Locate the cell with the specified text and output its [x, y] center coordinate. 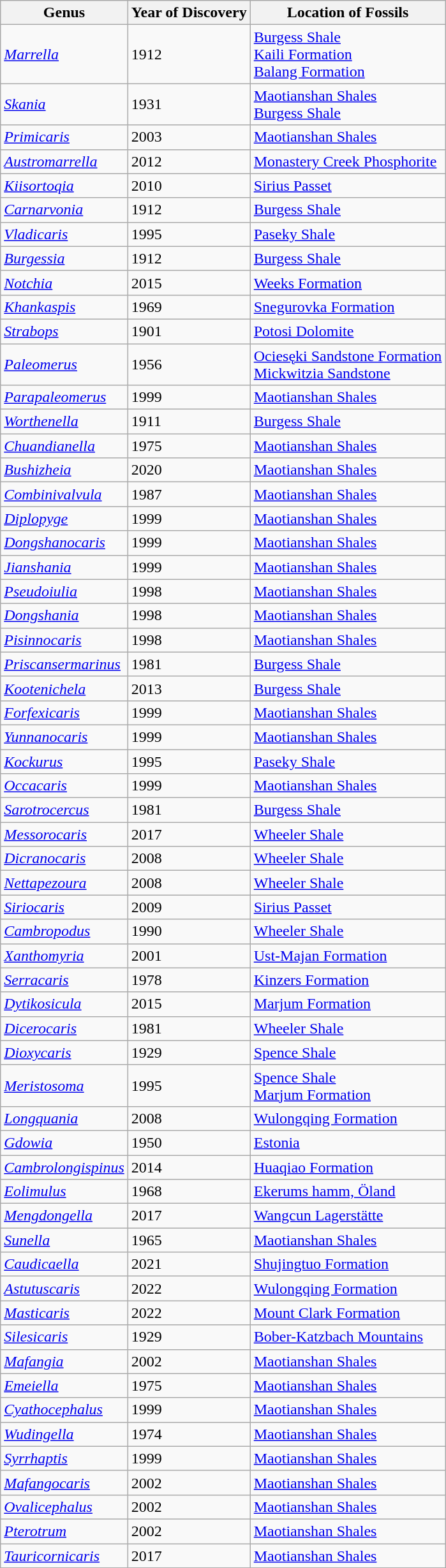
1978 [189, 980]
Strabops [64, 331]
2014 [189, 1167]
1974 [189, 1434]
Messorocaris [64, 834]
Genus [64, 13]
2009 [189, 907]
Bober-Katzbach Mountains [348, 1337]
Marrella [64, 54]
Dicerocaris [64, 1028]
Yunnanocaris [64, 737]
Maotianshan ShalesBurgess Shale [348, 105]
Location of Fossils [348, 13]
Chuandianella [64, 446]
Jianshania [64, 567]
Dongshanocaris [64, 543]
Wangcun Lagerstätte [348, 1216]
Estonia [348, 1143]
Tauricornicaris [64, 1556]
Pterotrum [64, 1531]
Dytikosicula [64, 1004]
Kinzers Formation [348, 980]
Shujingtuo Formation [348, 1264]
Dongshania [64, 616]
Vladicaris [64, 234]
Spence Shale [348, 1053]
Notchia [64, 283]
1911 [189, 422]
Kiisortoqia [64, 186]
Parapaleomerus [64, 397]
1969 [189, 307]
Syrrhaptis [64, 1458]
Wudingella [64, 1434]
2021 [189, 1264]
Marjum Formation [348, 1004]
Bushizheia [64, 470]
Eolimulus [64, 1192]
Gdowia [64, 1143]
Austromarrella [64, 161]
Ociesęki Sandstone FormationMickwitzia Sandstone [348, 364]
2001 [189, 956]
Mafangocaris [64, 1483]
Monastery Creek Phosphorite [348, 161]
Huaqiao Formation [348, 1167]
Mafangia [64, 1361]
Serracaris [64, 980]
Xanthomyria [64, 956]
1990 [189, 931]
Pisinnocaris [64, 640]
Caudicaella [64, 1264]
Primicaris [64, 137]
Diplopyge [64, 519]
Forfexicaris [64, 713]
1931 [189, 105]
Kockurus [64, 761]
Worthenella [64, 422]
Burgessia [64, 258]
Paleomerus [64, 364]
2003 [189, 137]
Kootenichela [64, 688]
2020 [189, 470]
1901 [189, 331]
Potosi Dolomite [348, 331]
Weeks Formation [348, 283]
Emeiella [64, 1386]
1987 [189, 494]
Khankaspis [64, 307]
Dicranocaris [64, 859]
Snegurovka Formation [348, 307]
Carnarvonia [64, 210]
Pseudoiulia [64, 591]
Combinivalvula [64, 494]
Ovalicephalus [64, 1507]
2013 [189, 688]
1968 [189, 1192]
1965 [189, 1240]
Masticaris [64, 1313]
1950 [189, 1143]
Priscansermarinus [64, 664]
Cyathocephalus [64, 1410]
Cambropodus [64, 931]
2012 [189, 161]
Ust-Majan Formation [348, 956]
Spence ShaleMarjum Formation [348, 1086]
Sarotrocercus [64, 810]
Siriocaris [64, 907]
Mount Clark Formation [348, 1313]
Sunella [64, 1240]
Longquania [64, 1118]
Cambrolongispinus [64, 1167]
Silesicaris [64, 1337]
2010 [189, 186]
Nettapezoura [64, 883]
1956 [189, 364]
Skania [64, 105]
Year of Discovery [189, 13]
Meristosoma [64, 1086]
Dioxycaris [64, 1053]
Occacaris [64, 786]
Ekerums hamm, Öland [348, 1192]
Mengdongella [64, 1216]
Astutuscaris [64, 1289]
Burgess ShaleKaili FormationBalang Formation [348, 54]
